Detect which cell encompasses the target text, then output its [X, Y] center coordinate. 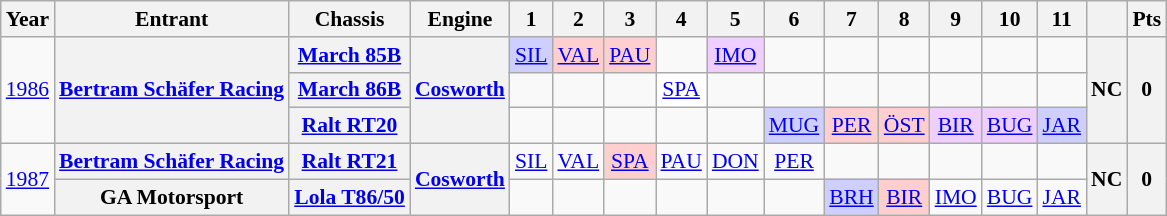
2 [578, 19]
Chassis [350, 19]
MUG [794, 126]
9 [956, 19]
March 85B [350, 55]
Ralt RT21 [350, 162]
Pts [1146, 19]
6 [794, 19]
GA Motorsport [172, 197]
1987 [28, 180]
5 [736, 19]
ÖST [904, 126]
Year [28, 19]
1 [532, 19]
7 [852, 19]
BRH [852, 197]
Engine [460, 19]
3 [630, 19]
Lola T86/50 [350, 197]
March 86B [350, 90]
10 [1010, 19]
Ralt RT20 [350, 126]
1986 [28, 90]
DON [736, 162]
11 [1062, 19]
Entrant [172, 19]
4 [682, 19]
8 [904, 19]
